Determine the (X, Y) coordinate at the center of the cell enclosing the given text.  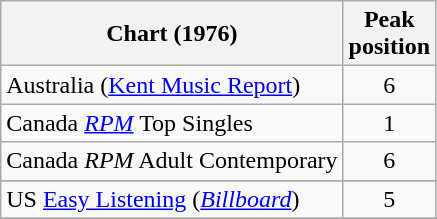
Canada RPM Adult Contemporary (172, 161)
Australia (Kent Music Report) (172, 85)
Canada RPM Top Singles (172, 123)
US Easy Listening (Billboard) (172, 199)
Chart (1976) (172, 34)
5 (389, 199)
Peakposition (389, 34)
1 (389, 123)
